Extract the [X, Y] coordinate from the center of the cell holding the provided text.  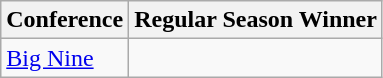
Conference [65, 20]
Big Nine [65, 58]
Regular Season Winner [256, 20]
